Search for the cell housing the specified text and yield its (X, Y) center coordinate. 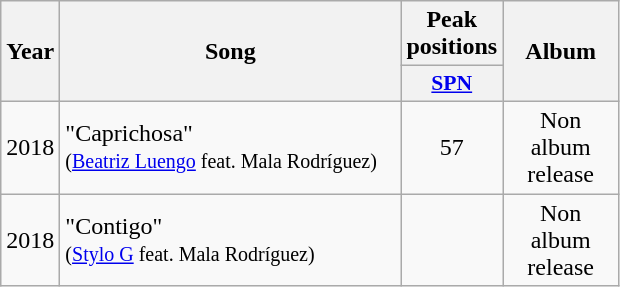
57 (452, 147)
"Contigo" (Stylo G feat. Mala Rodríguez) (230, 240)
Year (30, 52)
Song (230, 52)
Album (561, 52)
Peak positions (452, 34)
SPN (452, 84)
"Caprichosa" (Beatriz Luengo feat. Mala Rodríguez) (230, 147)
